From the cell containing the given text, extract its center point as (x, y) coordinate. 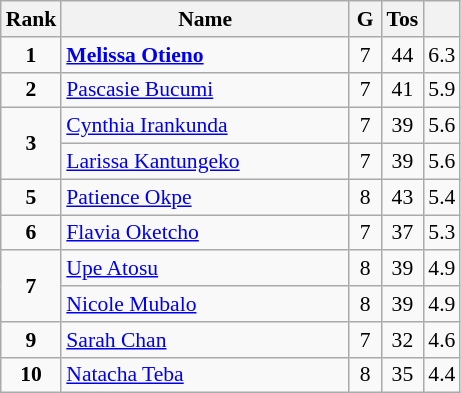
Name (205, 19)
G (366, 19)
5.4 (442, 197)
Tos (403, 19)
44 (403, 55)
Larissa Kantungeko (205, 162)
Nicole Mubalo (205, 304)
5.3 (442, 233)
Flavia Oketcho (205, 233)
10 (32, 375)
5.9 (442, 90)
Rank (32, 19)
Patience Okpe (205, 197)
6.3 (442, 55)
Upe Atosu (205, 269)
Melissa Otieno (205, 55)
2 (32, 90)
1 (32, 55)
4.6 (442, 340)
5 (32, 197)
9 (32, 340)
32 (403, 340)
43 (403, 197)
6 (32, 233)
37 (403, 233)
Sarah Chan (205, 340)
35 (403, 375)
3 (32, 144)
41 (403, 90)
Natacha Teba (205, 375)
Cynthia Irankunda (205, 126)
4.4 (442, 375)
Pascasie Bucumi (205, 90)
